Determine the (X, Y) coordinate at the center of the cell enclosing the given text.  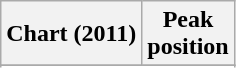
Peakposition (188, 34)
Chart (2011) (72, 34)
